From the cell containing the given text, extract its center point as [X, Y] coordinate. 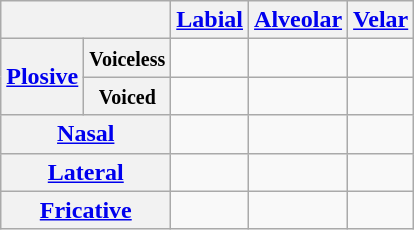
Fricative [86, 210]
Velar [381, 20]
Voiceless [128, 58]
Voiced [128, 96]
Lateral [86, 172]
Alveolar [298, 20]
Nasal [86, 134]
Labial [210, 20]
Plosive [42, 77]
